For the text-containing cell, return its midpoint in (x, y) coordinate format. 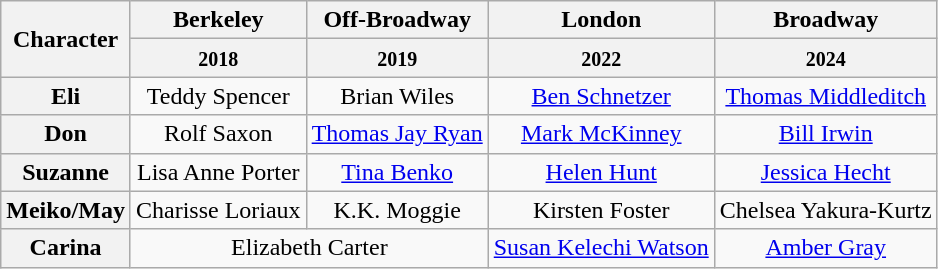
Elizabeth Carter (309, 248)
2018 (218, 58)
Amber Gray (826, 248)
Berkeley (218, 20)
Lisa Anne Porter (218, 172)
Susan Kelechi Watson (601, 248)
Rolf Saxon (218, 134)
Thomas Middleditch (826, 96)
Charisse Loriaux (218, 210)
Broadway (826, 20)
Brian Wiles (397, 96)
Character (66, 39)
Jessica Hecht (826, 172)
Don (66, 134)
Off-Broadway (397, 20)
K.K. Moggie (397, 210)
Carina (66, 248)
Suzanne (66, 172)
Ben Schnetzer (601, 96)
Helen Hunt (601, 172)
Eli (66, 96)
Tina Benko (397, 172)
2024 (826, 58)
Chelsea Yakura-Kurtz (826, 210)
Mark McKinney (601, 134)
Meiko/May (66, 210)
2022 (601, 58)
London (601, 20)
2019 (397, 58)
Thomas Jay Ryan (397, 134)
Bill Irwin (826, 134)
Kirsten Foster (601, 210)
Teddy Spencer (218, 96)
